Locate the cell with the specified text and output its (x, y) center coordinate. 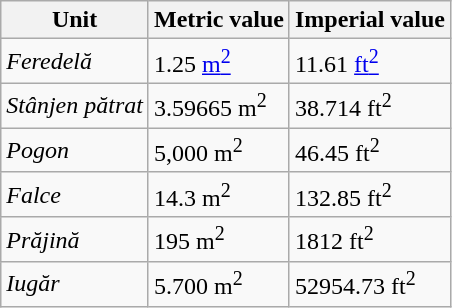
1812 ft2 (370, 240)
Prăjină (75, 240)
11.61 ft2 (370, 62)
5.700 m2 (218, 284)
52954.73 ft2 (370, 284)
1.25 m2 (218, 62)
132.85 ft2 (370, 194)
Iugăr (75, 284)
Stânjen pătrat (75, 106)
46.45 ft2 (370, 150)
195 m2 (218, 240)
Imperial value (370, 20)
Metric value (218, 20)
Falce (75, 194)
38.714 ft2 (370, 106)
14.3 m2 (218, 194)
Pogon (75, 150)
5,000 m2 (218, 150)
Feredelă (75, 62)
Unit (75, 20)
3.59665 m2 (218, 106)
